From the cell containing the given text, extract its center point as (X, Y) coordinate. 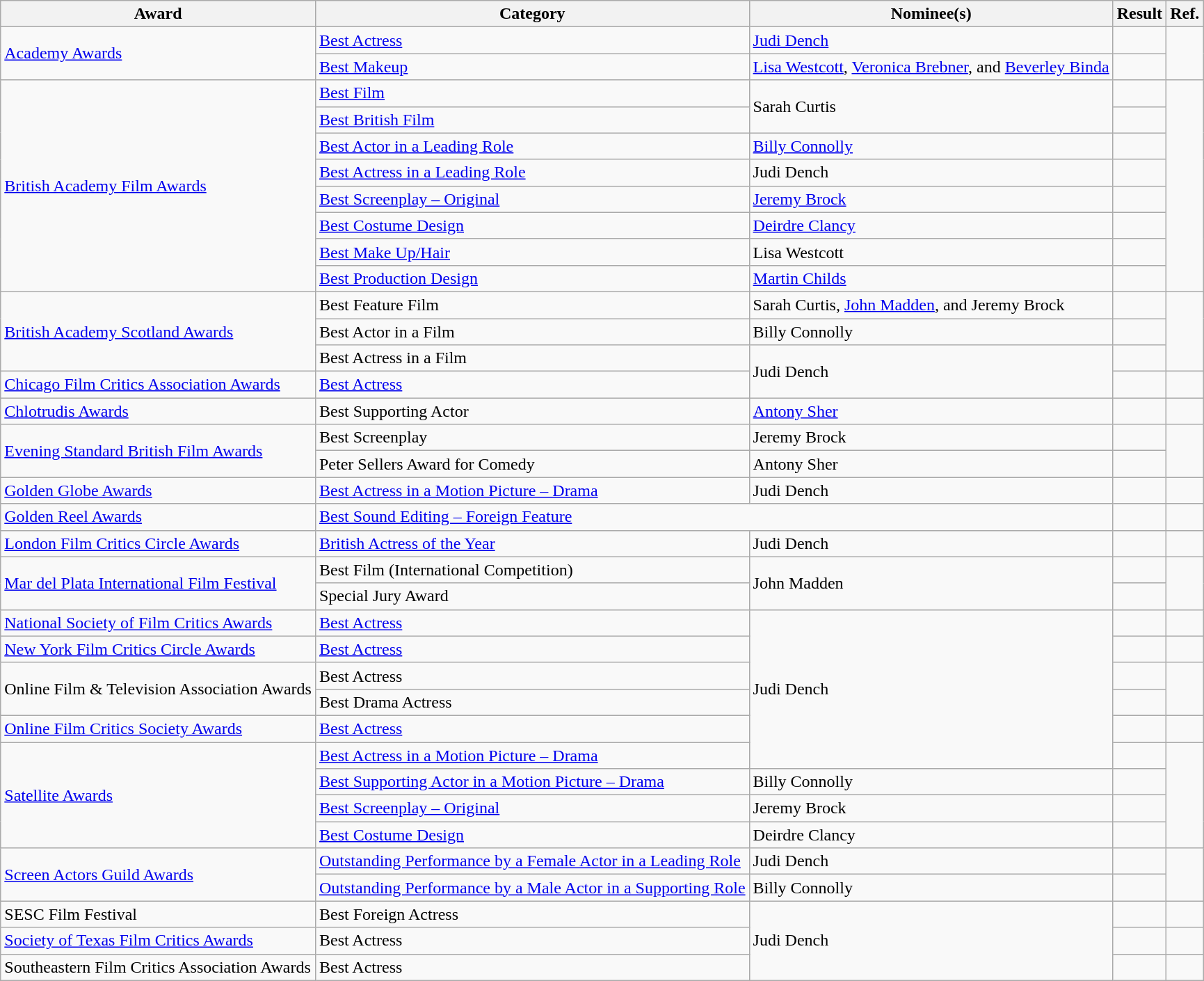
Online Film & Television Association Awards (159, 689)
Category (532, 14)
Academy Awards (159, 54)
Online Film Critics Society Awards (159, 728)
Lisa Westcott (931, 252)
Ref. (1185, 14)
Best Actor in a Leading Role (532, 146)
Best Drama Actress (532, 702)
Screen Actors Guild Awards (159, 875)
Best Film (532, 93)
John Madden (931, 583)
Result (1139, 14)
London Film Critics Circle Awards (159, 543)
SESC Film Festival (159, 914)
Sarah Curtis, John Madden, and Jeremy Brock (931, 305)
Lisa Westcott, Veronica Brebner, and Beverley Binda (931, 67)
Martin Childs (931, 278)
Nominee(s) (931, 14)
Special Jury Award (532, 596)
Best Film (International Competition) (532, 570)
Best British Film (532, 120)
Best Feature Film (532, 305)
Golden Reel Awards (159, 517)
Best Supporting Actor in a Motion Picture – Drama (532, 782)
Evening Standard British Film Awards (159, 451)
Outstanding Performance by a Male Actor in a Supporting Role (532, 888)
British Academy Scotland Awards (159, 331)
Society of Texas Film Critics Awards (159, 941)
Award (159, 14)
Mar del Plata International Film Festival (159, 583)
Best Makeup (532, 67)
Satellite Awards (159, 795)
Best Foreign Actress (532, 914)
Best Actress in a Film (532, 358)
Best Actress in a Leading Role (532, 173)
Golden Globe Awards (159, 490)
Chicago Film Critics Association Awards (159, 385)
New York Film Critics Circle Awards (159, 649)
Southeastern Film Critics Association Awards (159, 967)
Best Screenplay (532, 438)
Outstanding Performance by a Female Actor in a Leading Role (532, 861)
Best Production Design (532, 278)
Peter Sellers Award for Comedy (532, 464)
National Society of Film Critics Awards (159, 623)
British Academy Film Awards (159, 186)
Chlotrudis Awards (159, 411)
Best Make Up/Hair (532, 252)
British Actress of the Year (532, 543)
Best Sound Editing – Foreign Feature (714, 517)
Best Actor in a Film (532, 332)
Sarah Curtis (931, 106)
Best Supporting Actor (532, 411)
